For the text-containing cell, return its midpoint in (x, y) coordinate format. 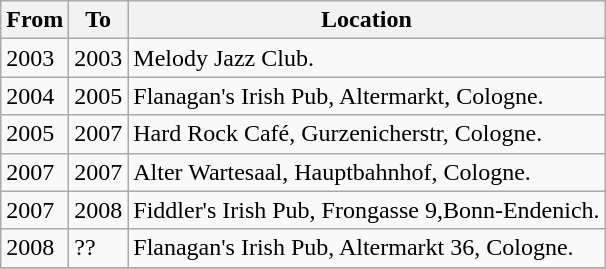
Flanagan's Irish Pub, Altermarkt 36, Cologne. (366, 248)
Melody Jazz Club. (366, 58)
Location (366, 20)
From (35, 20)
Alter Wartesaal, Hauptbahnhof, Cologne. (366, 172)
?? (98, 248)
Fiddler's Irish Pub, Frongasse 9,Bonn-Endenich. (366, 210)
Hard Rock Café, Gurzenicherstr, Cologne. (366, 134)
2004 (35, 96)
To (98, 20)
Flanagan's Irish Pub, Altermarkt, Cologne. (366, 96)
